Return [X, Y] of the center of cell containing provided text 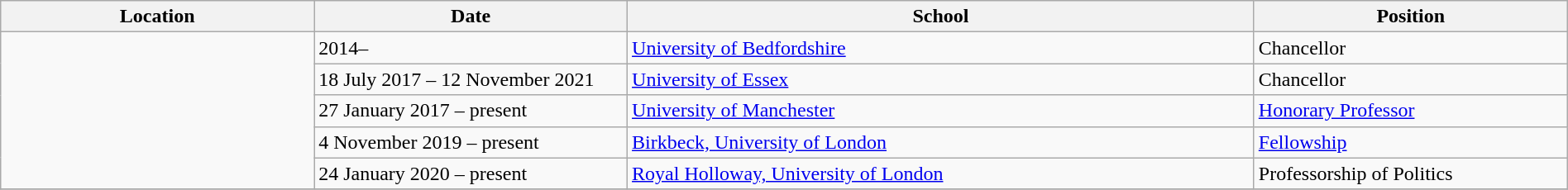
27 January 2017 – present [471, 111]
Fellowship [1411, 142]
2014– [471, 48]
Date [471, 17]
University of Bedfordshire [941, 48]
Royal Holloway, University of London [941, 173]
School [941, 17]
University of Manchester [941, 111]
Professorship of Politics [1411, 173]
University of Essex [941, 79]
4 November 2019 – present [471, 142]
Birkbeck, University of London [941, 142]
Honorary Professor [1411, 111]
24 January 2020 – present [471, 173]
Location [157, 17]
Position [1411, 17]
18 July 2017 – 12 November 2021 [471, 79]
